Detect which cell encompasses the target text, then output its [x, y] center coordinate. 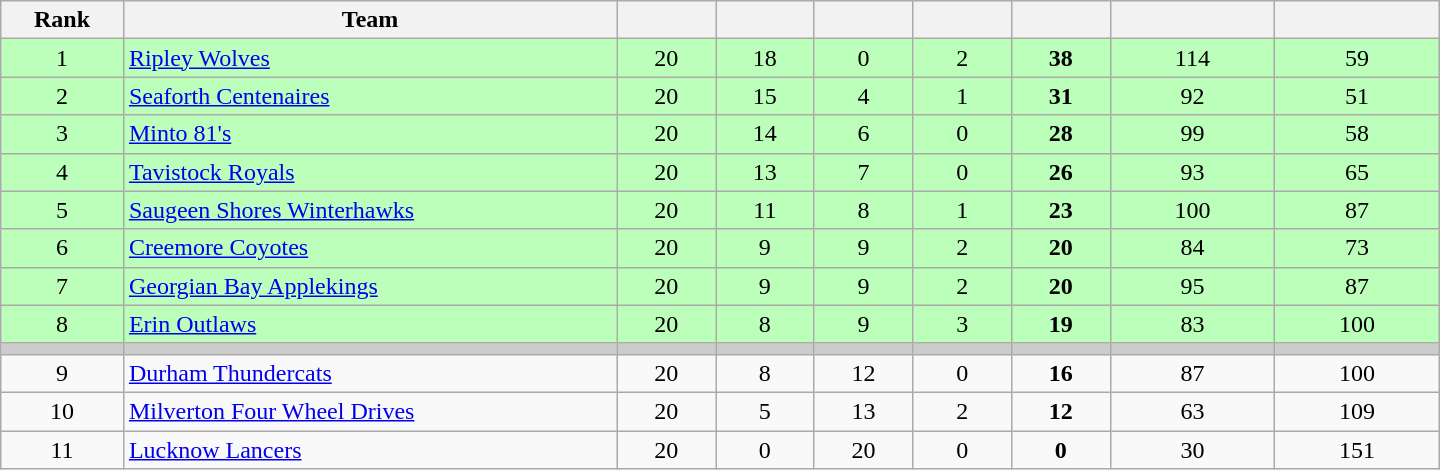
73 [1358, 248]
19 [1062, 324]
59 [1358, 58]
114 [1192, 58]
Durham Thundercats [370, 373]
23 [1062, 210]
99 [1192, 134]
Rank [62, 20]
Lucknow Lancers [370, 449]
Erin Outlaws [370, 324]
10 [62, 411]
38 [1062, 58]
Ripley Wolves [370, 58]
51 [1358, 96]
151 [1358, 449]
Saugeen Shores Winterhawks [370, 210]
14 [766, 134]
Seaforth Centenaires [370, 96]
92 [1192, 96]
109 [1358, 411]
Minto 81's [370, 134]
58 [1358, 134]
26 [1062, 172]
Creemore Coyotes [370, 248]
63 [1192, 411]
31 [1062, 96]
65 [1358, 172]
Tavistock Royals [370, 172]
84 [1192, 248]
93 [1192, 172]
Georgian Bay Applekings [370, 286]
83 [1192, 324]
Milverton Four Wheel Drives [370, 411]
Team [370, 20]
95 [1192, 286]
28 [1062, 134]
15 [766, 96]
18 [766, 58]
30 [1192, 449]
16 [1062, 373]
